Locate the cell with the specified text and output its [X, Y] center coordinate. 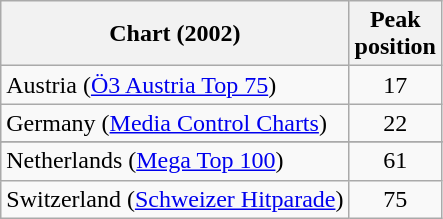
75 [395, 199]
Austria (Ö3 Austria Top 75) [175, 85]
Peakposition [395, 34]
61 [395, 161]
Chart (2002) [175, 34]
Germany (Media Control Charts) [175, 123]
22 [395, 123]
Netherlands (Mega Top 100) [175, 161]
Switzerland (Schweizer Hitparade) [175, 199]
17 [395, 85]
